Provide the [X, Y] coordinate of the cell's center where the given text is located.  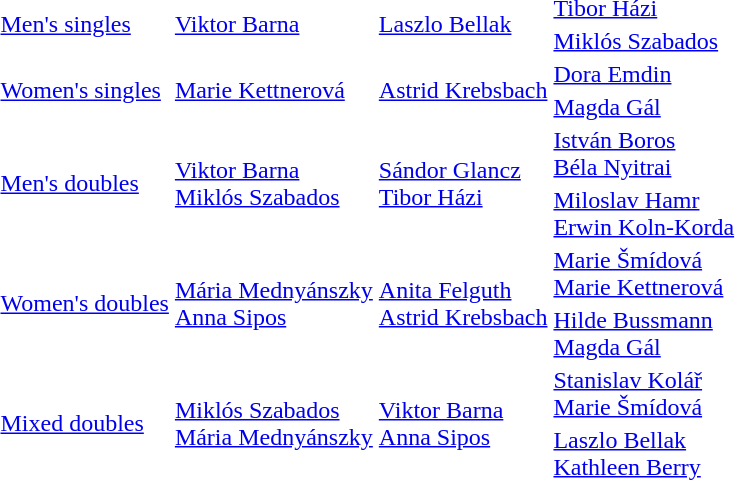
Marie Kettnerová [274, 90]
Astrid Krebsbach [463, 90]
Sándor Glancz Tibor Házi [463, 184]
Mária Mednyánszky Anna Sipos [274, 304]
Viktor Barna Miklós Szabados [274, 184]
Anita Felguth Astrid Krebsbach [463, 304]
